Return [X, Y] of the center of cell containing provided text 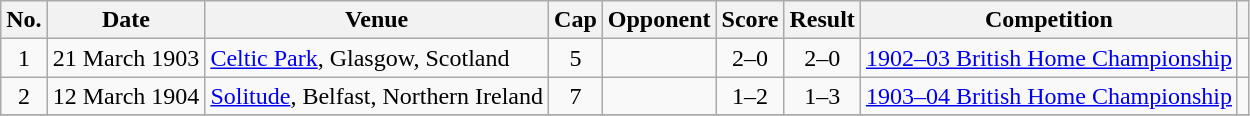
1–2 [750, 96]
Score [750, 20]
1–3 [822, 96]
Celtic Park, Glasgow, Scotland [377, 58]
2 [24, 96]
12 March 1904 [126, 96]
Result [822, 20]
1902–03 British Home Championship [1048, 58]
Solitude, Belfast, Northern Ireland [377, 96]
Competition [1048, 20]
1903–04 British Home Championship [1048, 96]
5 [576, 58]
Venue [377, 20]
Date [126, 20]
21 March 1903 [126, 58]
7 [576, 96]
No. [24, 20]
1 [24, 58]
Opponent [659, 20]
Cap [576, 20]
